From the cell containing the given text, extract its center point as (X, Y) coordinate. 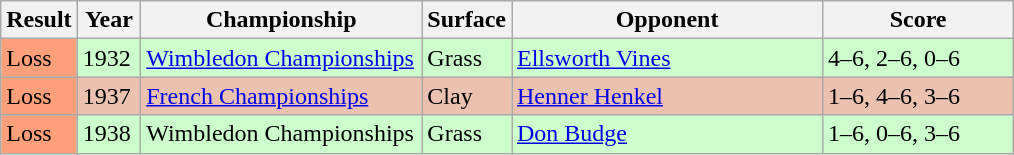
1932 (109, 58)
Clay (467, 96)
1937 (109, 96)
Year (109, 20)
French Championships (282, 96)
Opponent (668, 20)
Surface (467, 20)
1–6, 0–6, 3–6 (918, 134)
Henner Henkel (668, 96)
4–6, 2–6, 0–6 (918, 58)
Result (39, 20)
Championship (282, 20)
Ellsworth Vines (668, 58)
Score (918, 20)
1938 (109, 134)
1–6, 4–6, 3–6 (918, 96)
Don Budge (668, 134)
